Determine the [x, y] coordinate at the center of the cell enclosing the given text.  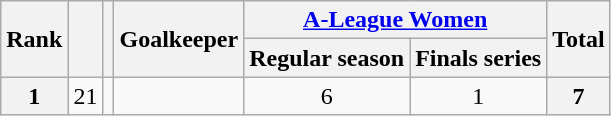
Rank [34, 39]
7 [579, 96]
Regular season [327, 58]
Finals series [478, 58]
A-League Women [396, 20]
Goalkeeper [179, 39]
6 [327, 96]
Total [579, 39]
21 [86, 96]
